Detect which cell encompasses the target text, then output its [X, Y] center coordinate. 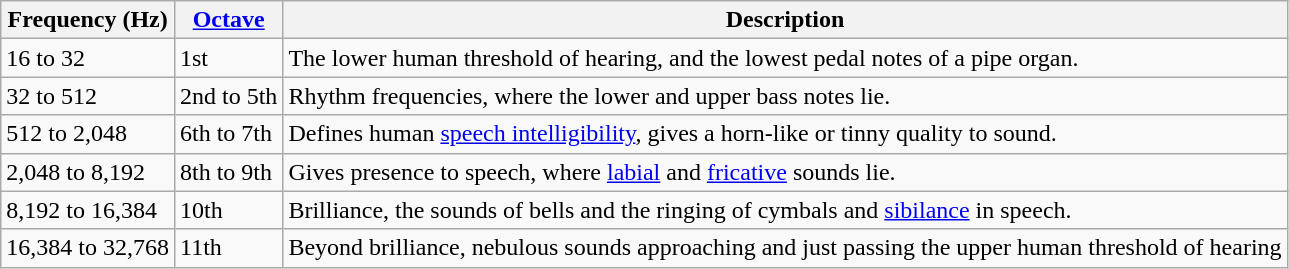
2nd to 5th [228, 96]
Beyond brilliance, nebulous sounds approaching and just passing the upper human threshold of hearing [785, 248]
Rhythm frequencies, where the lower and upper bass notes lie. [785, 96]
1st [228, 58]
512 to 2,048 [88, 134]
6th to 7th [228, 134]
Gives presence to speech, where labial and fricative sounds lie. [785, 172]
8,192 to 16,384 [88, 210]
16,384 to 32,768 [88, 248]
Octave [228, 20]
10th [228, 210]
Description [785, 20]
Defines human speech intelligibility, gives a horn-like or tinny quality to sound. [785, 134]
11th [228, 248]
16 to 32 [88, 58]
Frequency (Hz) [88, 20]
2,048 to 8,192 [88, 172]
32 to 512 [88, 96]
The lower human threshold of hearing, and the lowest pedal notes of a pipe organ. [785, 58]
Brilliance, the sounds of bells and the ringing of cymbals and sibilance in speech. [785, 210]
8th to 9th [228, 172]
